Pinpoint the cell where the given text exists, returning its (x, y) midpoint coordinate. 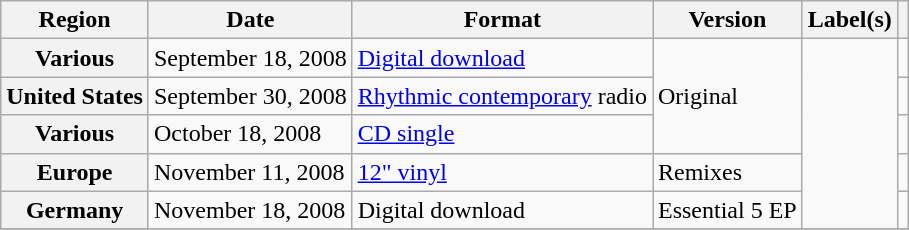
Rhythmic contemporary radio (502, 96)
Label(s) (850, 20)
Germany (75, 210)
September 18, 2008 (250, 58)
Format (502, 20)
Remixes (727, 172)
United States (75, 96)
September 30, 2008 (250, 96)
Date (250, 20)
October 18, 2008 (250, 134)
12" vinyl (502, 172)
Version (727, 20)
Europe (75, 172)
November 18, 2008 (250, 210)
CD single (502, 134)
November 11, 2008 (250, 172)
Original (727, 96)
Essential 5 EP (727, 210)
Region (75, 20)
